Return [x, y] of the center of cell containing provided text 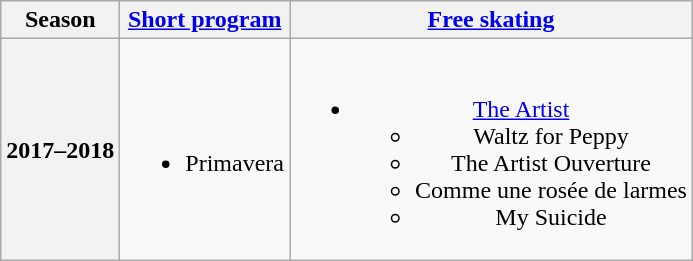
Free skating [492, 20]
Short program [205, 20]
Primavera [205, 150]
Season [60, 20]
The Artist Waltz for PeppyThe Artist OuvertureComme une rosée de larmesMy Suicide [492, 150]
2017–2018 [60, 150]
